From the cell containing the given text, extract its center point as [X, Y] coordinate. 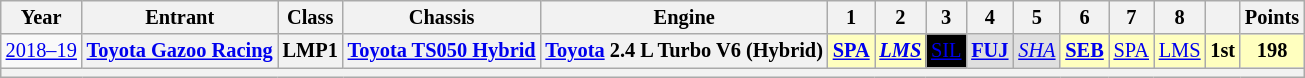
1st [1222, 51]
1 [852, 17]
Points [1272, 17]
Engine [684, 17]
8 [1180, 17]
FUJ [990, 51]
198 [1272, 51]
2018–19 [42, 51]
SIL [946, 51]
Year [42, 17]
Toyota 2.4 L Turbo V6 (Hybrid) [684, 51]
4 [990, 17]
6 [1084, 17]
LMP1 [310, 51]
7 [1132, 17]
3 [946, 17]
Toyota TS050 Hybrid [442, 51]
Toyota Gazoo Racing [180, 51]
SHA [1036, 51]
Class [310, 17]
Chassis [442, 17]
Entrant [180, 17]
2 [900, 17]
5 [1036, 17]
SEB [1084, 51]
